Provide the (X, Y) coordinate of the cell's center where the given text is located.  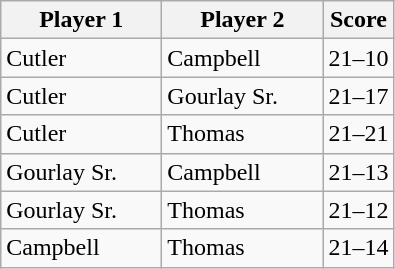
Player 2 (242, 20)
21–13 (358, 172)
21–14 (358, 248)
21–21 (358, 134)
Player 1 (82, 20)
21–12 (358, 210)
21–17 (358, 96)
21–10 (358, 58)
Score (358, 20)
